Scan for the cell matching the given text and deliver its (x, y) coordinate at center. 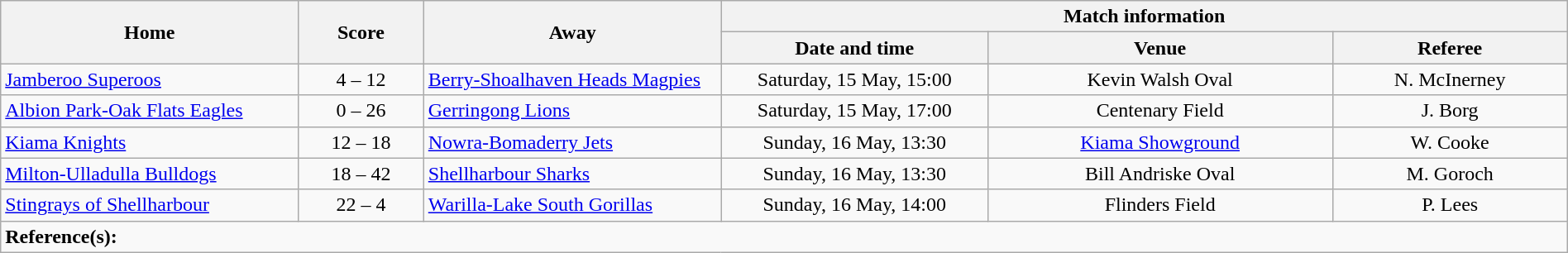
Centenary Field (1159, 111)
Berry-Shoalhaven Heads Magpies (572, 79)
22 – 4 (361, 205)
J. Borg (1450, 111)
Match information (1145, 17)
Date and time (854, 48)
Sunday, 16 May, 14:00 (854, 205)
Kevin Walsh Oval (1159, 79)
Home (150, 32)
Bill Andriske Oval (1159, 174)
Venue (1159, 48)
Albion Park-Oak Flats Eagles (150, 111)
N. McInerney (1450, 79)
Saturday, 15 May, 17:00 (854, 111)
P. Lees (1450, 205)
Shellharbour Sharks (572, 174)
Reference(s): (784, 236)
Referee (1450, 48)
Gerringong Lions (572, 111)
M. Goroch (1450, 174)
Jamberoo Superoos (150, 79)
Flinders Field (1159, 205)
Milton-Ulladulla Bulldogs (150, 174)
W. Cooke (1450, 142)
Warilla-Lake South Gorillas (572, 205)
Away (572, 32)
12 – 18 (361, 142)
4 – 12 (361, 79)
0 – 26 (361, 111)
Kiama Showground (1159, 142)
Nowra-Bomaderry Jets (572, 142)
Stingrays of Shellharbour (150, 205)
18 – 42 (361, 174)
Kiama Knights (150, 142)
Score (361, 32)
Saturday, 15 May, 15:00 (854, 79)
